Pinpoint the cell where the given text exists, returning its (X, Y) midpoint coordinate. 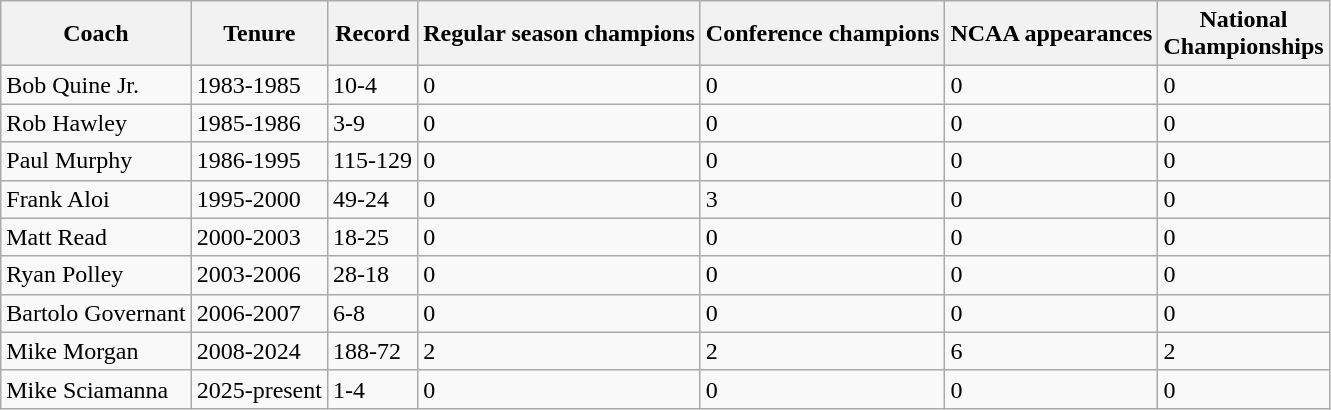
NCAA appearances (1052, 34)
2008-2024 (259, 351)
Frank Aloi (96, 199)
Matt Read (96, 237)
Paul Murphy (96, 161)
188-72 (372, 351)
49-24 (372, 199)
Bartolo Governant (96, 313)
Mike Morgan (96, 351)
Record (372, 34)
Bob Quine Jr. (96, 85)
115-129 (372, 161)
1-4 (372, 389)
18-25 (372, 237)
2000-2003 (259, 237)
2025-present (259, 389)
3-9 (372, 123)
6 (1052, 351)
NationalChampionships (1244, 34)
Mike Sciamanna (96, 389)
Coach (96, 34)
Ryan Polley (96, 275)
2006-2007 (259, 313)
1995-2000 (259, 199)
Conference champions (822, 34)
1983-1985 (259, 85)
Rob Hawley (96, 123)
1986-1995 (259, 161)
1985-1986 (259, 123)
2003-2006 (259, 275)
10-4 (372, 85)
6-8 (372, 313)
3 (822, 199)
28-18 (372, 275)
Regular season champions (560, 34)
Tenure (259, 34)
